Locate the cell with the specified text and output its (X, Y) center coordinate. 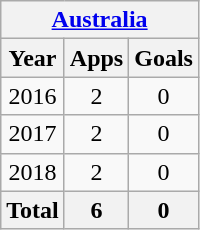
2016 (33, 96)
Year (33, 58)
Australia (100, 20)
Goals (164, 58)
Apps (96, 58)
Total (33, 210)
2018 (33, 172)
6 (96, 210)
2017 (33, 134)
